Provide the [X, Y] coordinate of the cell's center where the given text is located.  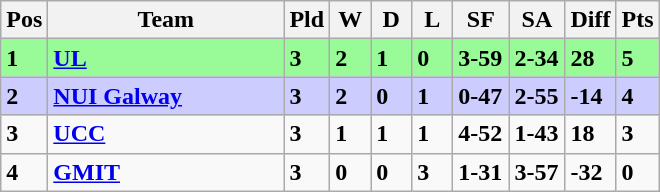
Pld [307, 20]
SF [481, 20]
28 [590, 58]
2-34 [537, 58]
GMIT [166, 172]
1-43 [537, 134]
3-57 [537, 172]
NUI Galway [166, 96]
SA [537, 20]
W [350, 20]
3-59 [481, 58]
D [392, 20]
L [432, 20]
UCC [166, 134]
Diff [590, 20]
-32 [590, 172]
2-55 [537, 96]
UL [166, 58]
1-31 [481, 172]
Pts [638, 20]
0-47 [481, 96]
18 [590, 134]
5 [638, 58]
Team [166, 20]
-14 [590, 96]
4-52 [481, 134]
Pos [24, 20]
